Capture the cell that displays the provided text and extract its (x, y) central coordinate. 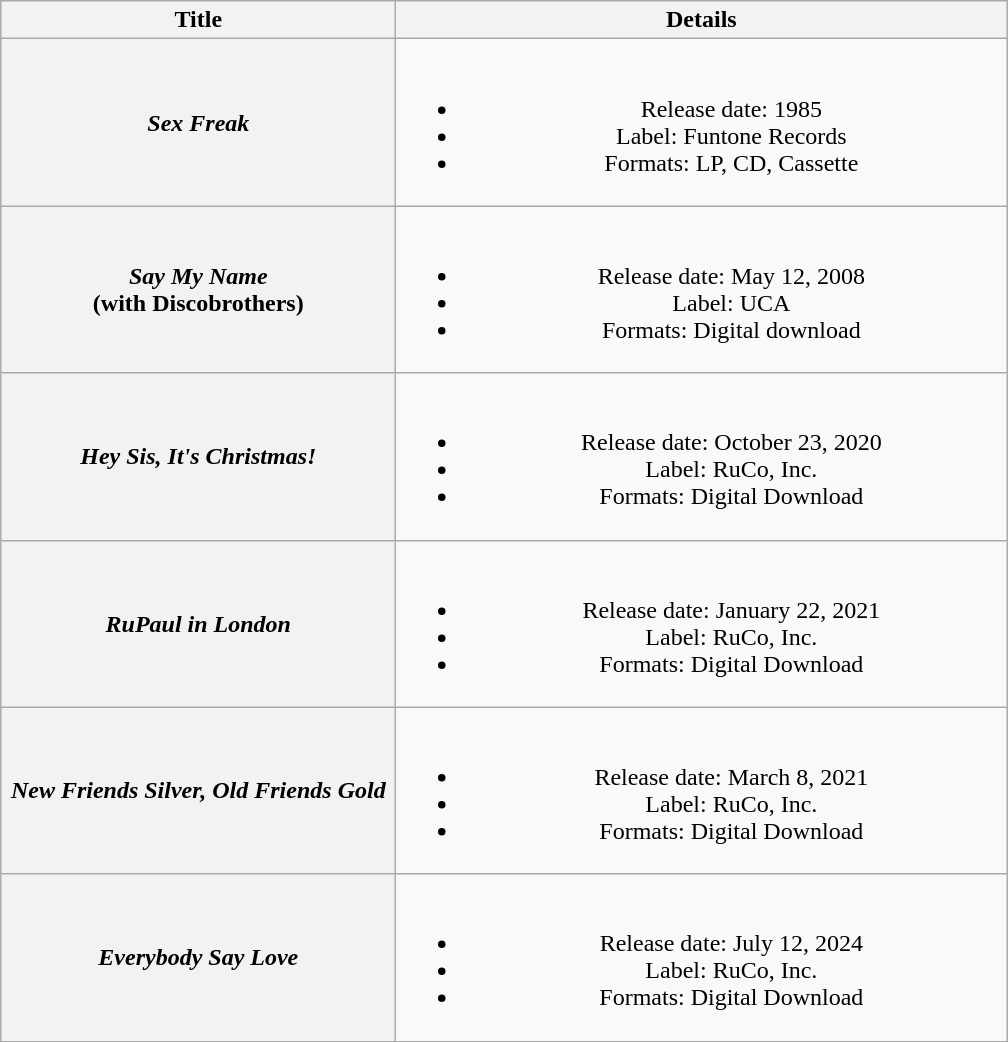
Release date: January 22, 2021Label: RuCo, Inc.Formats: Digital Download (702, 624)
Sex Freak (198, 122)
Details (702, 20)
Title (198, 20)
Hey Sis, It's Christmas! (198, 456)
Say My Name(with Discobrothers) (198, 290)
RuPaul in London (198, 624)
New Friends Silver, Old Friends Gold (198, 790)
Release date: October 23, 2020Label: RuCo, Inc.Formats: Digital Download (702, 456)
Everybody Say Love (198, 958)
Release date: July 12, 2024Label: RuCo, Inc.Formats: Digital Download (702, 958)
Release date: March 8, 2021Label: RuCo, Inc.Formats: Digital Download (702, 790)
Release date: 1985Label: Funtone RecordsFormats: LP, CD, Cassette (702, 122)
Release date: May 12, 2008Label: UCAFormats: Digital download (702, 290)
